Detect which cell encompasses the target text, then output its (x, y) center coordinate. 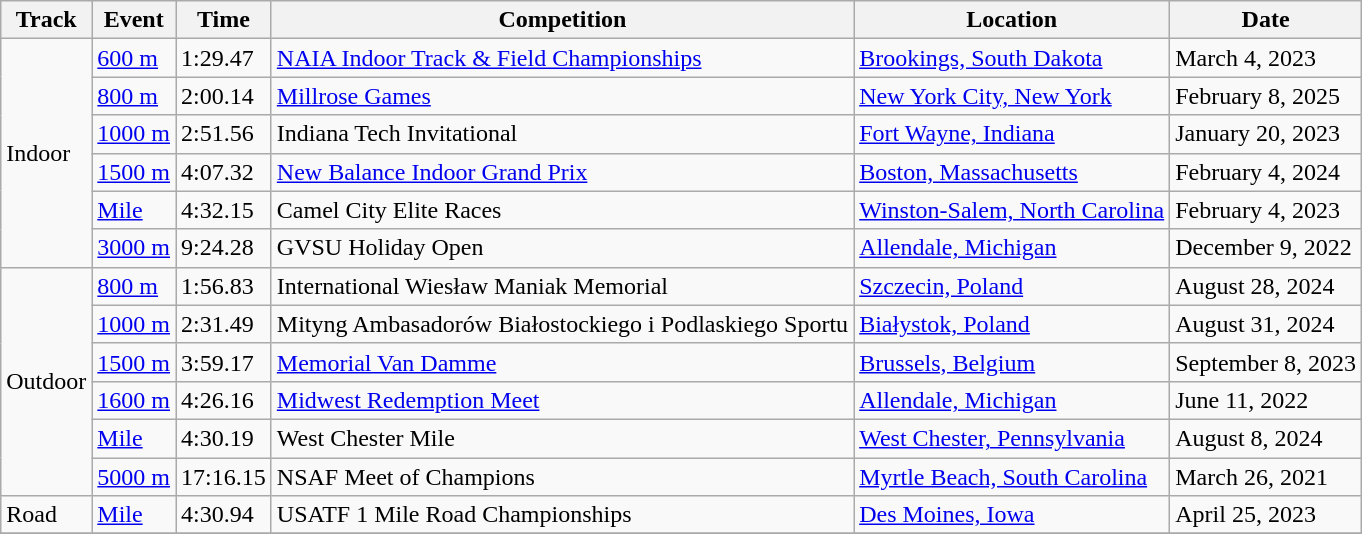
Track (46, 20)
International Wiesław Maniak Memorial (562, 286)
August 8, 2024 (1266, 438)
Road (46, 515)
Indoor (46, 153)
4:32.15 (224, 210)
September 8, 2023 (1266, 362)
Des Moines, Iowa (1012, 515)
Mityng Ambasadorów Białostockiego i Podlaskiego Sportu (562, 324)
Fort Wayne, Indiana (1012, 134)
4:30.19 (224, 438)
Competition (562, 20)
1:56.83 (224, 286)
9:24.28 (224, 248)
NSAF Meet of Champions (562, 477)
August 31, 2024 (1266, 324)
Time (224, 20)
Location (1012, 20)
Myrtle Beach, South Carolina (1012, 477)
4:26.16 (224, 400)
Midwest Redemption Meet (562, 400)
5000 m (134, 477)
Memorial Van Damme (562, 362)
Brussels, Belgium (1012, 362)
December 9, 2022 (1266, 248)
GVSU Holiday Open (562, 248)
1600 m (134, 400)
Date (1266, 20)
West Chester, Pennsylvania (1012, 438)
Indiana Tech Invitational (562, 134)
New York City, New York (1012, 96)
Millrose Games (562, 96)
August 28, 2024 (1266, 286)
New Balance Indoor Grand Prix (562, 172)
Szczecin, Poland (1012, 286)
April 25, 2023 (1266, 515)
3:59.17 (224, 362)
1:29.47 (224, 58)
2:31.49 (224, 324)
January 20, 2023 (1266, 134)
March 4, 2023 (1266, 58)
Boston, Massachusetts (1012, 172)
Białystok, Poland (1012, 324)
2:51.56 (224, 134)
17:16.15 (224, 477)
Outdoor (46, 381)
4:07.32 (224, 172)
600 m (134, 58)
Brookings, South Dakota (1012, 58)
West Chester Mile (562, 438)
June 11, 2022 (1266, 400)
February 4, 2024 (1266, 172)
February 4, 2023 (1266, 210)
Event (134, 20)
February 8, 2025 (1266, 96)
2:00.14 (224, 96)
4:30.94 (224, 515)
Camel City Elite Races (562, 210)
Winston-Salem, North Carolina (1012, 210)
March 26, 2021 (1266, 477)
USATF 1 Mile Road Championships (562, 515)
NAIA Indoor Track & Field Championships (562, 58)
3000 m (134, 248)
